From the cell containing the given text, extract its center point as [x, y] coordinate. 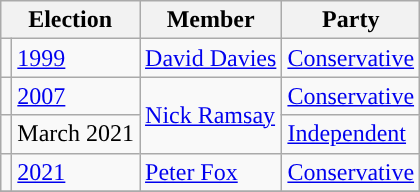
Election [70, 20]
2021 [76, 172]
Nick Ramsay [211, 115]
1999 [76, 58]
Party [351, 20]
2007 [76, 96]
Peter Fox [211, 172]
March 2021 [76, 134]
David Davies [211, 58]
Member [211, 20]
Independent [351, 134]
